For the text-containing cell, return its midpoint in (x, y) coordinate format. 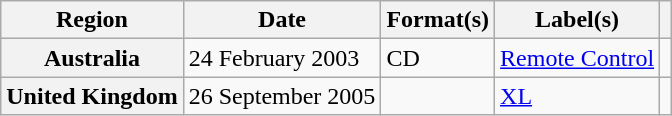
Label(s) (578, 20)
Remote Control (578, 58)
26 September 2005 (282, 96)
24 February 2003 (282, 58)
CD (438, 58)
XL (578, 96)
United Kingdom (92, 96)
Region (92, 20)
Australia (92, 58)
Format(s) (438, 20)
Date (282, 20)
